From the cell containing the given text, extract its center point as [X, Y] coordinate. 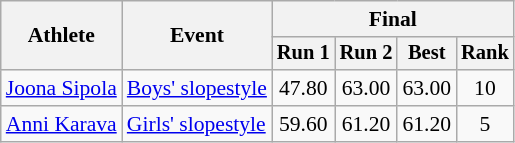
Run 1 [304, 54]
5 [485, 124]
Event [197, 36]
10 [485, 88]
Joona Sipola [62, 88]
59.60 [304, 124]
Athlete [62, 36]
Rank [485, 54]
Anni Karava [62, 124]
Girls' slopestyle [197, 124]
Boys' slopestyle [197, 88]
Run 2 [366, 54]
47.80 [304, 88]
Best [426, 54]
Final [393, 19]
